Capture the cell that displays the provided text and extract its (x, y) central coordinate. 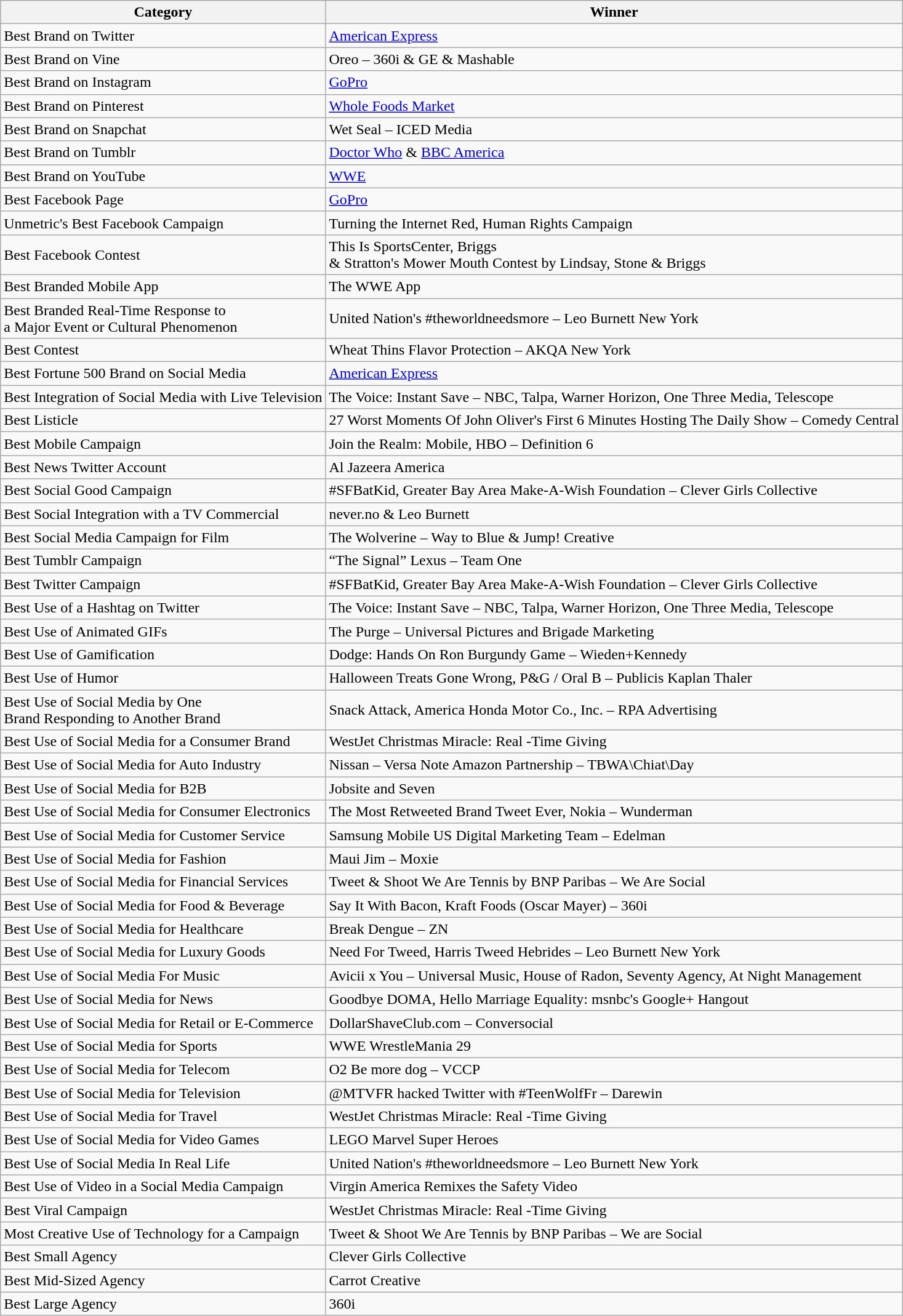
Best Use of Social Media for B2B (163, 788)
Need For Tweed, Harris Tweed Hebrides – Leo Burnett New York (614, 952)
Best Use of Social Media for a Consumer Brand (163, 742)
The WWE App (614, 286)
Best Use of Social Media for Auto Industry (163, 765)
Avicii x You – Universal Music, House of Radon, Seventy Agency, At Night Management (614, 976)
Jobsite and Seven (614, 788)
LEGO Marvel Super Heroes (614, 1140)
Best Brand on Snapchat (163, 129)
Doctor Who & BBC America (614, 153)
Best Brand on Vine (163, 59)
Dodge: Hands On Ron Burgundy Game – Wieden+Kennedy (614, 654)
Best Use of Social Media for Telecom (163, 1069)
Oreo – 360i & GE & Mashable (614, 59)
Best Viral Campaign (163, 1210)
Best Use of Social Media for Retail or E-Commerce (163, 1022)
27 Worst Moments Of John Oliver's First 6 Minutes Hosting The Daily Show – Comedy Central (614, 420)
Best Branded Mobile App (163, 286)
Best Brand on Twitter (163, 36)
Turning the Internet Red, Human Rights Campaign (614, 223)
Best Use of Social Media for Healthcare (163, 929)
The Purge – Universal Pictures and Brigade Marketing (614, 631)
Say It With Bacon, Kraft Foods (Oscar Mayer) – 360i (614, 905)
Best Small Agency (163, 1257)
Best Twitter Campaign (163, 584)
Best Use of Social Media for Fashion (163, 859)
Best Brand on YouTube (163, 176)
“The Signal” Lexus – Team One (614, 561)
Wheat Thins Flavor Protection – AKQA New York (614, 350)
Best Use of Social Media for Consumer Electronics (163, 812)
Best Facebook Page (163, 199)
Best News Twitter Account (163, 467)
Best Use of Humor (163, 678)
Best Use of Gamification (163, 654)
Best Use of Animated GIFs (163, 631)
Al Jazeera America (614, 467)
Best Use of Social Media for Video Games (163, 1140)
Best Use of Social Media for Travel (163, 1117)
Best Contest (163, 350)
never.no & Leo Burnett (614, 514)
Best Use of Social Media In Real Life (163, 1163)
Virgin America Remixes the Safety Video (614, 1187)
Best Mobile Campaign (163, 444)
Best Use of Social Media for Sports (163, 1046)
Best Use of Social Media for Customer Service (163, 835)
Best Fortune 500 Brand on Social Media (163, 374)
Halloween Treats Gone Wrong, P&G / Oral B – Publicis Kaplan Thaler (614, 678)
Best Use of Video in a Social Media Campaign (163, 1187)
Wet Seal – ICED Media (614, 129)
Tweet & Shoot We Are Tennis by BNP Paribas – We Are Social (614, 882)
Best Use of Social Media for Television (163, 1093)
Best Facebook Contest (163, 255)
Best Large Agency (163, 1304)
Best Tumblr Campaign (163, 561)
Category (163, 12)
Best Branded Real-Time Response toa Major Event or Cultural Phenomenon (163, 318)
Best Brand on Tumblr (163, 153)
Nissan – Versa Note Amazon Partnership – TBWA\Chiat\Day (614, 765)
Join the Realm: Mobile, HBO – Definition 6 (614, 444)
DollarShaveClub.com – Conversocial (614, 1022)
The Most Retweeted Brand Tweet Ever, Nokia – Wunderman (614, 812)
360i (614, 1304)
Goodbye DOMA, Hello Marriage Equality: msnbc's Google+ Hangout (614, 999)
Best Brand on Pinterest (163, 106)
Best Use of Social Media for Food & Beverage (163, 905)
This Is SportsCenter, Briggs& Stratton's Mower Mouth Contest by Lindsay, Stone & Briggs (614, 255)
Snack Attack, America Honda Motor Co., Inc. – RPA Advertising (614, 709)
Whole Foods Market (614, 106)
Best Listicle (163, 420)
Clever Girls Collective (614, 1257)
Best Social Integration with a TV Commercial (163, 514)
Best Use of Social Media for Financial Services (163, 882)
Break Dengue – ZN (614, 929)
Best Use of Social Media for News (163, 999)
The Wolverine – Way to Blue & Jump! Creative (614, 537)
Winner (614, 12)
WWE (614, 176)
Best Use of Social Media for Luxury Goods (163, 952)
Best Use of Social Media by OneBrand Responding to Another Brand (163, 709)
Best Social Media Campaign for Film (163, 537)
@MTVFR hacked Twitter with #TeenWolfFr – Darewin (614, 1093)
Best Social Good Campaign (163, 491)
Best Integration of Social Media with Live Television (163, 397)
Best Use of a Hashtag on Twitter (163, 608)
Most Creative Use of Technology for a Campaign (163, 1234)
Best Use of Social Media For Music (163, 976)
Best Brand on Instagram (163, 82)
Best Mid-Sized Agency (163, 1280)
O2 Be more dog – VCCP (614, 1069)
Unmetric's Best Facebook Campaign (163, 223)
Tweet & Shoot We Are Tennis by BNP Paribas – We are Social (614, 1234)
Carrot Creative (614, 1280)
Samsung Mobile US Digital Marketing Team – Edelman (614, 835)
WWE WrestleMania 29 (614, 1046)
Maui Jim – Moxie (614, 859)
